Scan for the cell matching the given text and deliver its [x, y] coordinate at center. 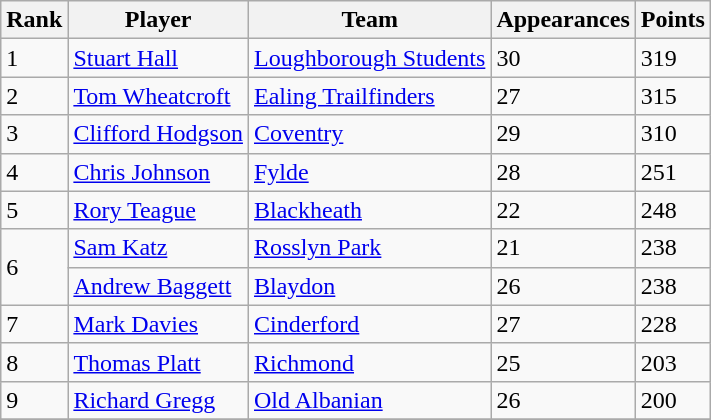
Loughborough Students [369, 58]
Clifford Hodgson [158, 134]
5 [34, 210]
2 [34, 96]
251 [672, 172]
30 [563, 58]
8 [34, 362]
200 [672, 400]
21 [563, 248]
Coventry [369, 134]
Player [158, 20]
Richmond [369, 362]
Cinderford [369, 324]
319 [672, 58]
203 [672, 362]
Rank [34, 20]
22 [563, 210]
1 [34, 58]
4 [34, 172]
Thomas Platt [158, 362]
Richard Gregg [158, 400]
7 [34, 324]
6 [34, 267]
Team [369, 20]
Points [672, 20]
310 [672, 134]
248 [672, 210]
Blaydon [369, 286]
228 [672, 324]
Fylde [369, 172]
28 [563, 172]
Chris Johnson [158, 172]
Andrew Baggett [158, 286]
Rory Teague [158, 210]
Rosslyn Park [369, 248]
Appearances [563, 20]
315 [672, 96]
Old Albanian [369, 400]
Blackheath [369, 210]
Mark Davies [158, 324]
3 [34, 134]
Tom Wheatcroft [158, 96]
Stuart Hall [158, 58]
Ealing Trailfinders [369, 96]
25 [563, 362]
Sam Katz [158, 248]
29 [563, 134]
9 [34, 400]
